Return (x, y) of the center of cell containing provided text 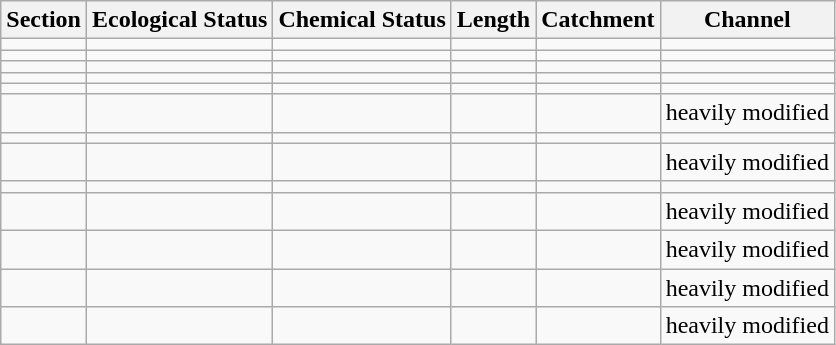
Catchment (598, 20)
Length (493, 20)
Ecological Status (179, 20)
Section (44, 20)
Chemical Status (362, 20)
Channel (747, 20)
